Locate the cell with the specified text and output its (x, y) center coordinate. 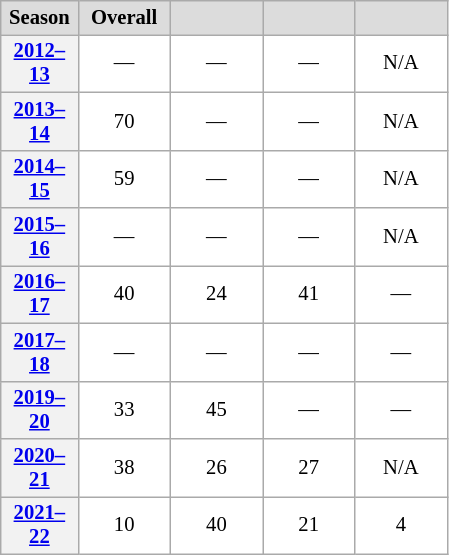
27 (308, 467)
2013–14 (40, 121)
2021–22 (40, 525)
41 (308, 294)
2012–13 (40, 63)
70 (124, 121)
Overall (124, 17)
2017–18 (40, 352)
21 (308, 525)
2020–21 (40, 467)
2016–17 (40, 294)
33 (124, 410)
Season (40, 17)
2015–16 (40, 237)
2019–20 (40, 410)
38 (124, 467)
26 (216, 467)
10 (124, 525)
45 (216, 410)
4 (401, 525)
2014–15 (40, 179)
59 (124, 179)
24 (216, 294)
